Pinpoint the cell where the given text exists, returning its (X, Y) midpoint coordinate. 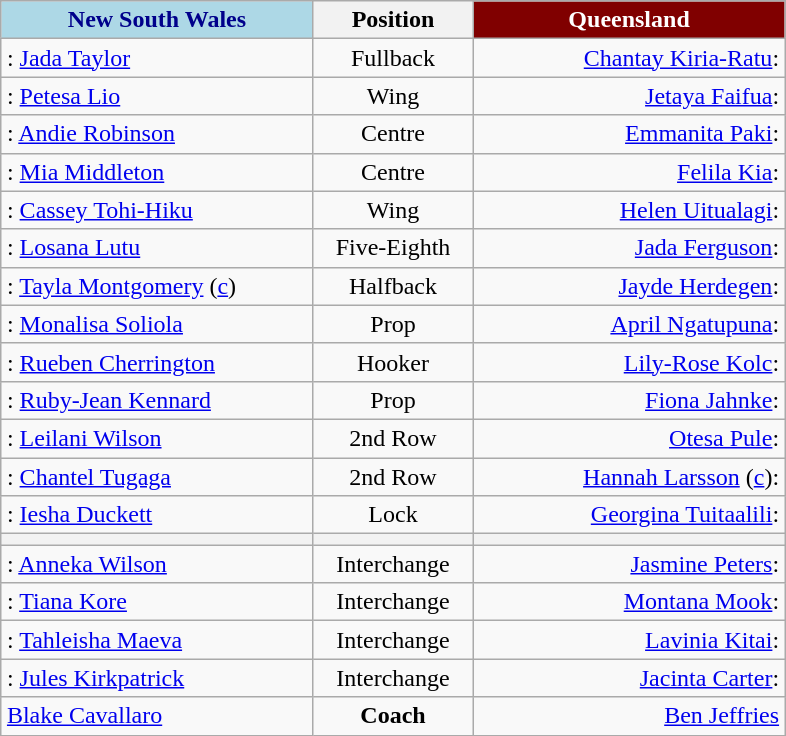
Hannah Larsson (c): (630, 477)
: Cassey Tohi-Hiku (156, 210)
: Tayla Montgomery (c) (156, 286)
Blake Cavallaro (156, 716)
: Jada Taylor (156, 58)
: Monalisa Soliola (156, 324)
Otesa Pule: (630, 438)
Fiona Jahnke: (630, 400)
New South Wales (156, 20)
Montana Mook: (630, 602)
: Tiana Kore (156, 602)
Queensland (630, 20)
: Tahleisha Maeva (156, 640)
Jacinta Carter: (630, 678)
April Ngatupuna: (630, 324)
Helen Uitualagi: (630, 210)
: Petesa Lio (156, 96)
: Losana Lutu (156, 248)
Fullback (392, 58)
: Mia Middleton (156, 172)
Jasmine Peters: (630, 564)
Lavinia Kitai: (630, 640)
Jayde Herdegen: (630, 286)
Hooker (392, 362)
Chantay Kiria-Ratu: (630, 58)
: Chantel Tugaga (156, 477)
Jetaya Faifua: (630, 96)
: Rueben Cherrington (156, 362)
: Leilani Wilson (156, 438)
Coach (392, 716)
Emmanita Paki: (630, 134)
Position (392, 20)
Felila Kia: (630, 172)
Lock (392, 515)
: Jules Kirkpatrick (156, 678)
: Ruby-Jean Kennard (156, 400)
Lily-Rose Kolc: (630, 362)
Halfback (392, 286)
: Iesha Duckett (156, 515)
Ben Jeffries (630, 716)
Georgina Tuitaalili: (630, 515)
Five-Eighth (392, 248)
: Anneka Wilson (156, 564)
: Andie Robinson (156, 134)
Jada Ferguson: (630, 248)
